Return (x, y) of the center of cell containing provided text 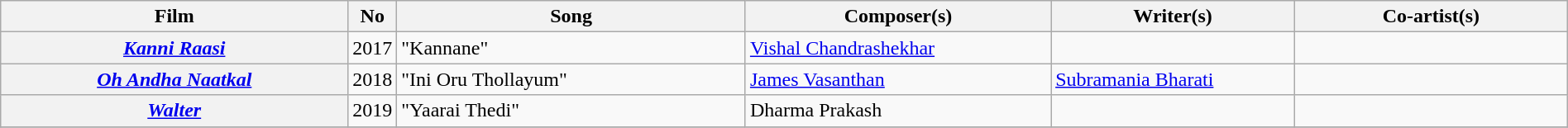
Co-artist(s) (1432, 17)
Song (571, 17)
"Yaarai Thedi" (571, 111)
2019 (372, 111)
Kanni Raasi (174, 48)
Writer(s) (1173, 17)
James Vasanthan (898, 79)
Subramania Bharati (1173, 79)
Film (174, 17)
Dharma Prakash (898, 111)
2018 (372, 79)
Oh Andha Naatkal (174, 79)
Walter (174, 111)
2017 (372, 48)
No (372, 17)
Vishal Chandrashekhar (898, 48)
"Ini Oru Thollayum" (571, 79)
Composer(s) (898, 17)
"Kannane" (571, 48)
